Output the (x, y) coordinate of the center of the cell containing the given text.  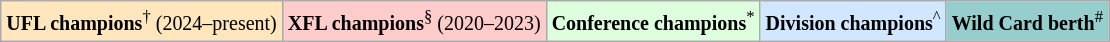
Conference champions* (653, 21)
XFL champions§ (2020–2023) (414, 21)
Wild Card berth# (1027, 21)
UFL champions† (2024–present) (142, 21)
Division champions^ (853, 21)
